From the cell containing the given text, extract its center point as [x, y] coordinate. 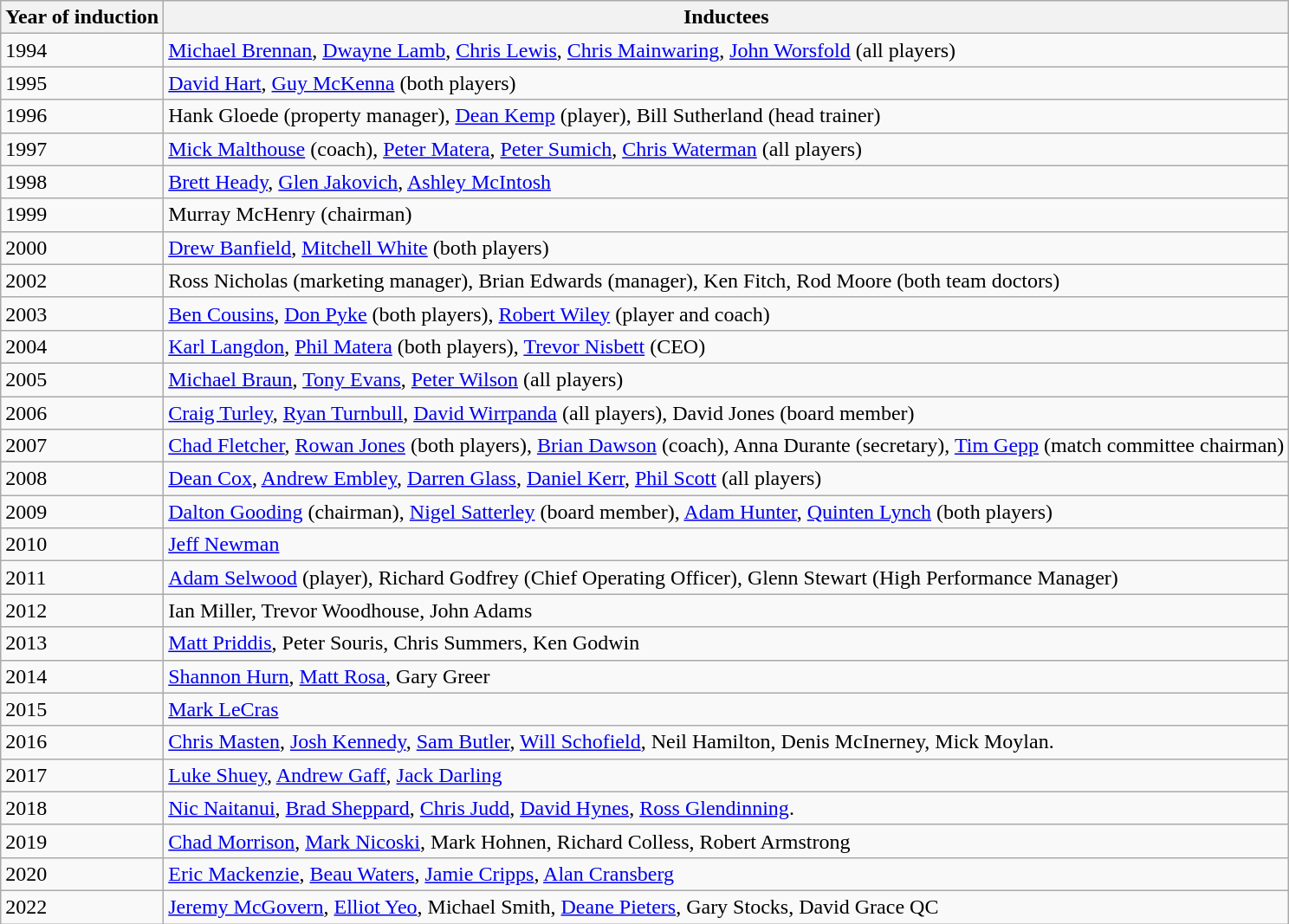
2006 [82, 413]
Inductees [726, 17]
Hank Gloede (property manager), Dean Kemp (player), Bill Sutherland (head trainer) [726, 116]
2007 [82, 446]
Jeremy McGovern, Elliot Yeo, Michael Smith, Deane Pieters, Gary Stocks, David Grace QC [726, 907]
1998 [82, 182]
2008 [82, 479]
Chris Masten, Josh Kennedy, Sam Butler, Will Schofield, Neil Hamilton, Denis McInerney, Mick Moylan. [726, 742]
Brett Heady, Glen Jakovich, Ashley McIntosh [726, 182]
David Hart, Guy McKenna (both players) [726, 83]
Matt Priddis, Peter Souris, Chris Summers, Ken Godwin [726, 643]
1995 [82, 83]
Mick Malthouse (coach), Peter Matera, Peter Sumich, Chris Waterman (all players) [726, 149]
2003 [82, 313]
Chad Fletcher, Rowan Jones (both players), Brian Dawson (coach), Anna Durante (secretary), Tim Gepp (match committee chairman) [726, 446]
2010 [82, 545]
2022 [82, 907]
2002 [82, 281]
Shannon Hurn, Matt Rosa, Gary Greer [726, 676]
Eric Mackenzie, Beau Waters, Jamie Cripps, Alan Cransberg [726, 874]
Nic Naitanui, Brad Sheppard, Chris Judd, David Hynes, Ross Glendinning. [726, 808]
Karl Langdon, Phil Matera (both players), Trevor Nisbett (CEO) [726, 346]
Year of induction [82, 17]
Ross Nicholas (marketing manager), Brian Edwards (manager), Ken Fitch, Rod Moore (both team doctors) [726, 281]
Adam Selwood (player), Richard Godfrey (Chief Operating Officer), Glenn Stewart (High Performance Manager) [726, 578]
Chad Morrison, Mark Nicoski, Mark Hohnen, Richard Colless, Robert Armstrong [726, 841]
Dean Cox, Andrew Embley, Darren Glass, Daniel Kerr, Phil Scott (all players) [726, 479]
2012 [82, 611]
2000 [82, 248]
2018 [82, 808]
Michael Braun, Tony Evans, Peter Wilson (all players) [726, 379]
2009 [82, 512]
2015 [82, 709]
2013 [82, 643]
2020 [82, 874]
2017 [82, 775]
2005 [82, 379]
Dalton Gooding (chairman), Nigel Satterley (board member), Adam Hunter, Quinten Lynch (both players) [726, 512]
Craig Turley, Ryan Turnbull, David Wirrpanda (all players), David Jones (board member) [726, 413]
1994 [82, 50]
1996 [82, 116]
2019 [82, 841]
Drew Banfield, Mitchell White (both players) [726, 248]
Luke Shuey, Andrew Gaff, Jack Darling [726, 775]
2011 [82, 578]
Jeff Newman [726, 545]
2016 [82, 742]
1999 [82, 215]
2004 [82, 346]
2014 [82, 676]
Michael Brennan, Dwayne Lamb, Chris Lewis, Chris Mainwaring, John Worsfold (all players) [726, 50]
1997 [82, 149]
Murray McHenry (chairman) [726, 215]
Ian Miller, Trevor Woodhouse, John Adams [726, 611]
Ben Cousins, Don Pyke (both players), Robert Wiley (player and coach) [726, 313]
Mark LeCras [726, 709]
